Detect which cell encompasses the target text, then output its (x, y) center coordinate. 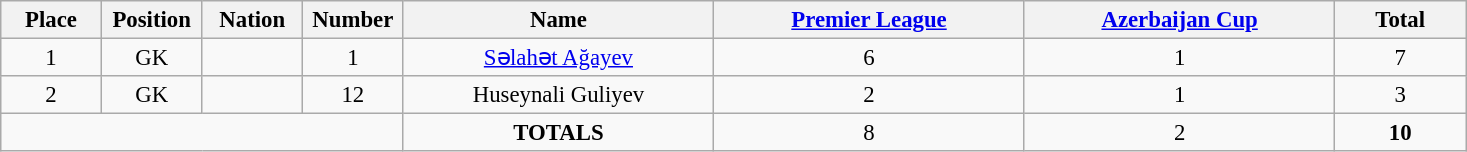
Premier League (870, 20)
Azerbaijan Cup (1180, 20)
Place (52, 20)
8 (870, 133)
10 (1400, 133)
Name (558, 20)
TOTALS (558, 133)
Huseynali Guliyev (558, 95)
Nation (252, 20)
12 (354, 95)
6 (870, 58)
Səlahət Ağayev (558, 58)
Position (152, 20)
3 (1400, 95)
Number (354, 20)
7 (1400, 58)
Total (1400, 20)
